Provide the [X, Y] coordinate of the cell's center where the given text is located.  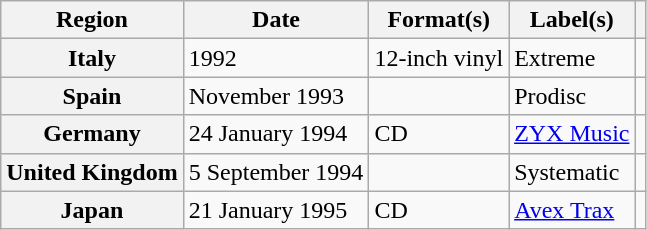
Avex Trax [572, 210]
Germany [92, 134]
Label(s) [572, 20]
Region [92, 20]
Date [276, 20]
Extreme [572, 58]
5 September 1994 [276, 172]
Spain [92, 96]
United Kingdom [92, 172]
November 1993 [276, 96]
12-inch vinyl [439, 58]
Format(s) [439, 20]
Prodisc [572, 96]
Italy [92, 58]
Japan [92, 210]
1992 [276, 58]
21 January 1995 [276, 210]
24 January 1994 [276, 134]
Systematic [572, 172]
ZYX Music [572, 134]
